Detect which cell encompasses the target text, then output its [X, Y] center coordinate. 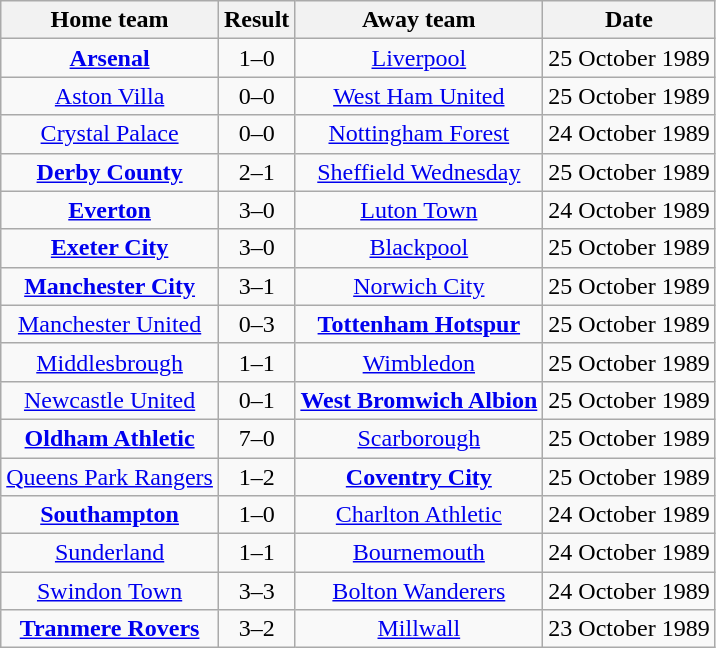
1–2 [256, 477]
Wimbledon [419, 362]
Crystal Palace [110, 134]
Aston Villa [110, 96]
Result [256, 20]
Bolton Wanderers [419, 591]
Bournemouth [419, 553]
Away team [419, 20]
Nottingham Forest [419, 134]
Middlesbrough [110, 362]
Sunderland [110, 553]
Home team [110, 20]
Southampton [110, 515]
Queens Park Rangers [110, 477]
23 October 1989 [629, 629]
Date [629, 20]
Luton Town [419, 210]
Tranmere Rovers [110, 629]
Liverpool [419, 58]
Newcastle United [110, 400]
3–1 [256, 286]
Manchester United [110, 324]
Oldham Athletic [110, 438]
0–1 [256, 400]
Sheffield Wednesday [419, 172]
Exeter City [110, 248]
0–3 [256, 324]
West Bromwich Albion [419, 400]
Scarborough [419, 438]
Millwall [419, 629]
Blackpool [419, 248]
3–2 [256, 629]
Swindon Town [110, 591]
Everton [110, 210]
3–3 [256, 591]
Norwich City [419, 286]
Manchester City [110, 286]
Arsenal [110, 58]
Charlton Athletic [419, 515]
West Ham United [419, 96]
7–0 [256, 438]
Tottenham Hotspur [419, 324]
Derby County [110, 172]
2–1 [256, 172]
Coventry City [419, 477]
